Determine the (X, Y) coordinate at the center of the cell enclosing the given text.  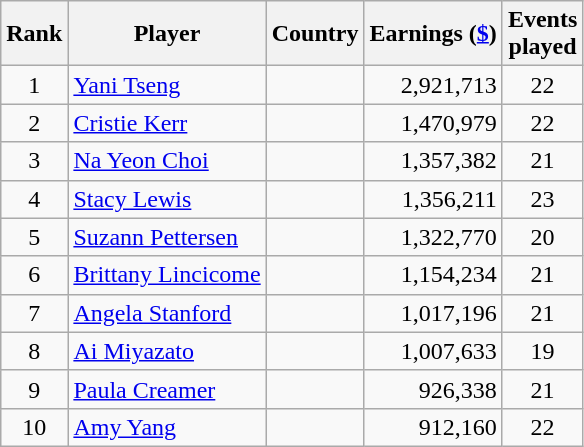
1 (34, 85)
Paula Creamer (167, 389)
Ai Miyazato (167, 351)
5 (34, 237)
4 (34, 199)
2,921,713 (433, 85)
Angela Stanford (167, 313)
20 (542, 237)
Player (167, 34)
Earnings ($) (433, 34)
Cristie Kerr (167, 123)
2 (34, 123)
1,322,770 (433, 237)
912,160 (433, 427)
Na Yeon Choi (167, 161)
1,017,196 (433, 313)
926,338 (433, 389)
Stacy Lewis (167, 199)
1,007,633 (433, 351)
Rank (34, 34)
19 (542, 351)
9 (34, 389)
1,470,979 (433, 123)
3 (34, 161)
1,357,382 (433, 161)
23 (542, 199)
Country (315, 34)
Brittany Lincicome (167, 275)
1,356,211 (433, 199)
6 (34, 275)
1,154,234 (433, 275)
8 (34, 351)
7 (34, 313)
Suzann Pettersen (167, 237)
10 (34, 427)
Amy Yang (167, 427)
Yani Tseng (167, 85)
Eventsplayed (542, 34)
